Detect which cell encompasses the target text, then output its (x, y) center coordinate. 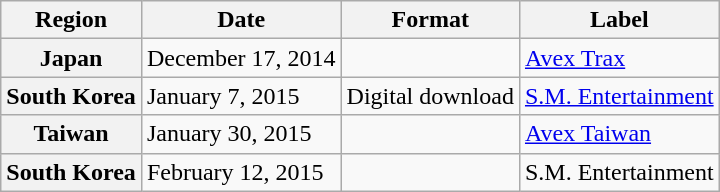
Avex Trax (619, 58)
January 30, 2015 (241, 134)
February 12, 2015 (241, 172)
Japan (72, 58)
December 17, 2014 (241, 58)
Date (241, 20)
Label (619, 20)
Taiwan (72, 134)
Format (430, 20)
January 7, 2015 (241, 96)
Region (72, 20)
Avex Taiwan (619, 134)
Digital download (430, 96)
